Search for the cell housing the specified text and yield its [X, Y] center coordinate. 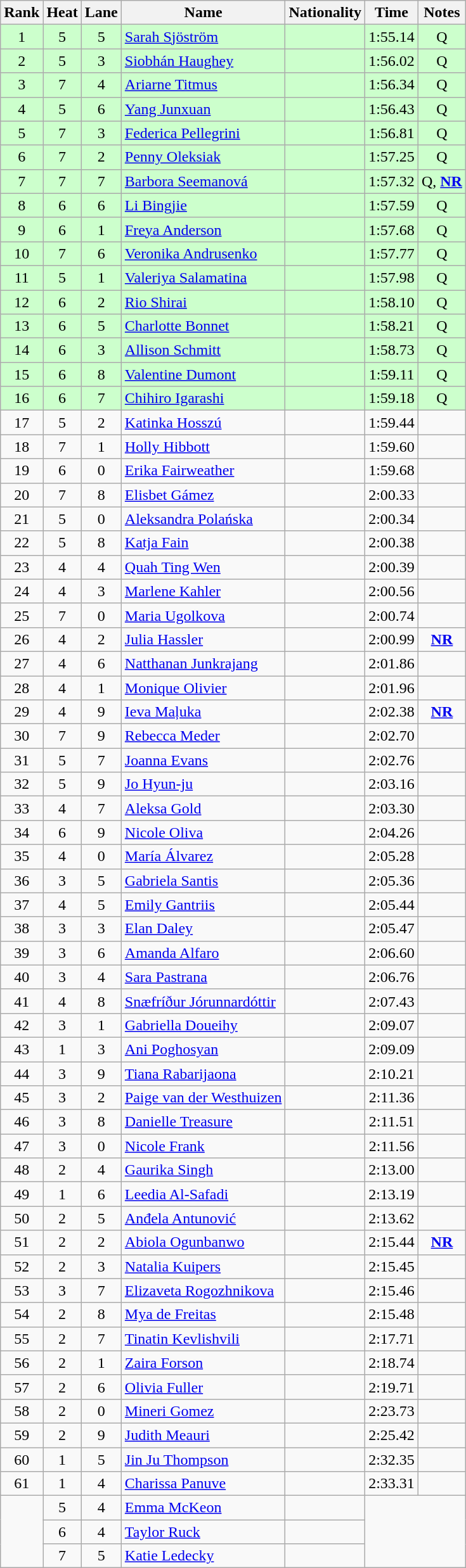
2:13.62 [392, 1218]
47 [22, 1146]
Chihiro Igarashi [203, 398]
Emily Gantriis [203, 905]
1:58.10 [392, 302]
Snæfríður Jórunnardóttir [203, 1001]
Leedia Al-Safadi [203, 1194]
2:18.74 [392, 1363]
Sara Pastrana [203, 977]
32 [22, 784]
Taylor Ruck [203, 1532]
19 [22, 471]
Nationality [325, 13]
Quah Ting Wen [203, 567]
28 [22, 687]
2:05.36 [392, 881]
Name [203, 13]
Rio Shirai [203, 302]
42 [22, 1025]
57 [22, 1387]
Lane [101, 13]
Katja Fain [203, 543]
2:15.48 [392, 1315]
2:06.76 [392, 977]
29 [22, 712]
Siobhán Haughey [203, 61]
50 [22, 1218]
30 [22, 736]
2:23.73 [392, 1411]
11 [22, 277]
Judith Meauri [203, 1435]
1:57.59 [392, 205]
2:01.86 [392, 663]
1:57.77 [392, 253]
Mya de Freitas [203, 1315]
58 [22, 1411]
1:59.44 [392, 423]
10 [22, 253]
13 [22, 326]
16 [22, 398]
Gaurika Singh [203, 1170]
40 [22, 977]
Ariarne Titmus [203, 85]
Maria Ugolkova [203, 615]
Jin Ju Thompson [203, 1459]
Abiola Ogunbanwo [203, 1242]
2:00.74 [392, 615]
Charissa Panuve [203, 1484]
2:19.71 [392, 1387]
Aleksa Gold [203, 808]
2:15.46 [392, 1291]
2:02.70 [392, 736]
1:59.68 [392, 471]
Julia Hassler [203, 639]
12 [22, 302]
18 [22, 447]
35 [22, 857]
Valeriya Salamatina [203, 277]
2:17.71 [392, 1339]
Rebecca Meder [203, 736]
17 [22, 423]
2:02.76 [392, 760]
Emma McKeon [203, 1508]
Danielle Treasure [203, 1122]
1:58.73 [392, 350]
1:56.81 [392, 133]
Notes [441, 13]
2:02.38 [392, 712]
2:11.51 [392, 1122]
Ani Poghosyan [203, 1049]
Rank [22, 13]
1:59.60 [392, 447]
21 [22, 519]
Barbora Seemanová [203, 181]
14 [22, 350]
Sarah Sjöström [203, 37]
Yang Junxuan [203, 109]
49 [22, 1194]
Penny Oleksiak [203, 157]
Natalia Kuipers [203, 1266]
2:03.16 [392, 784]
2:09.07 [392, 1025]
55 [22, 1339]
Li Bingjie [203, 205]
Holly Hibbott [203, 447]
2:32.35 [392, 1459]
Valentine Dumont [203, 374]
36 [22, 881]
2:01.96 [392, 687]
1:59.18 [392, 398]
41 [22, 1001]
39 [22, 953]
Charlotte Bonnet [203, 326]
Erika Fairweather [203, 471]
1:59.11 [392, 374]
44 [22, 1074]
2:05.44 [392, 905]
2:15.44 [392, 1242]
2:06.60 [392, 953]
Nicole Oliva [203, 832]
2:04.26 [392, 832]
2:09.09 [392, 1049]
37 [22, 905]
2:05.47 [392, 929]
Elan Daley [203, 929]
25 [22, 615]
Natthanan Junkrajang [203, 663]
1:57.68 [392, 229]
Monique Olivier [203, 687]
2:25.42 [392, 1435]
51 [22, 1242]
24 [22, 591]
2:00.38 [392, 543]
23 [22, 567]
31 [22, 760]
Veronika Andrusenko [203, 253]
60 [22, 1459]
Aleksandra Polańska [203, 519]
33 [22, 808]
26 [22, 639]
Tiana Rabarijaona [203, 1074]
Katinka Hosszú [203, 423]
María Álvarez [203, 857]
Ieva Maļuka [203, 712]
53 [22, 1291]
Marlene Kahler [203, 591]
Jo Hyun-ju [203, 784]
1:55.14 [392, 37]
2:00.56 [392, 591]
46 [22, 1122]
Time [392, 13]
52 [22, 1266]
1:56.02 [392, 61]
1:57.32 [392, 181]
Paige van der Westhuizen [203, 1098]
2:00.34 [392, 519]
2:11.36 [392, 1098]
2:05.28 [392, 857]
56 [22, 1363]
Katie Ledecky [203, 1556]
1:56.34 [392, 85]
2:00.99 [392, 639]
2:13.19 [392, 1194]
2:00.33 [392, 495]
2:00.39 [392, 567]
Gabriella Doueihy [203, 1025]
Q, NR [441, 181]
Allison Schmitt [203, 350]
43 [22, 1049]
Freya Anderson [203, 229]
1:57.98 [392, 277]
1:58.21 [392, 326]
48 [22, 1170]
2:11.56 [392, 1146]
Gabriela Santis [203, 881]
2:07.43 [392, 1001]
Mineri Gomez [203, 1411]
Heat [62, 13]
38 [22, 929]
2:03.30 [392, 808]
54 [22, 1315]
Olivia Fuller [203, 1387]
61 [22, 1484]
Joanna Evans [203, 760]
34 [22, 832]
2:33.31 [392, 1484]
2:10.21 [392, 1074]
Tinatin Kevlishvili [203, 1339]
20 [22, 495]
Amanda Alfaro [203, 953]
1:57.25 [392, 157]
22 [22, 543]
Anđela Antunović [203, 1218]
2:15.45 [392, 1266]
Elizaveta Rogozhnikova [203, 1291]
45 [22, 1098]
15 [22, 374]
2:13.00 [392, 1170]
Zaira Forson [203, 1363]
27 [22, 663]
Elisbet Gámez [203, 495]
1:56.43 [392, 109]
59 [22, 1435]
Nicole Frank [203, 1146]
Federica Pellegrini [203, 133]
